Detect which cell encompasses the target text, then output its (X, Y) center coordinate. 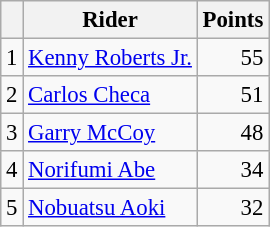
Garry McCoy (110, 133)
4 (12, 170)
Rider (110, 20)
1 (12, 58)
3 (12, 133)
5 (12, 208)
Nobuatsu Aoki (110, 208)
2 (12, 95)
Carlos Checa (110, 95)
55 (232, 58)
51 (232, 95)
34 (232, 170)
Kenny Roberts Jr. (110, 58)
32 (232, 208)
Points (232, 20)
48 (232, 133)
Norifumi Abe (110, 170)
